Find where the given text appears and provide that cell's center as (X, Y) coordinate. 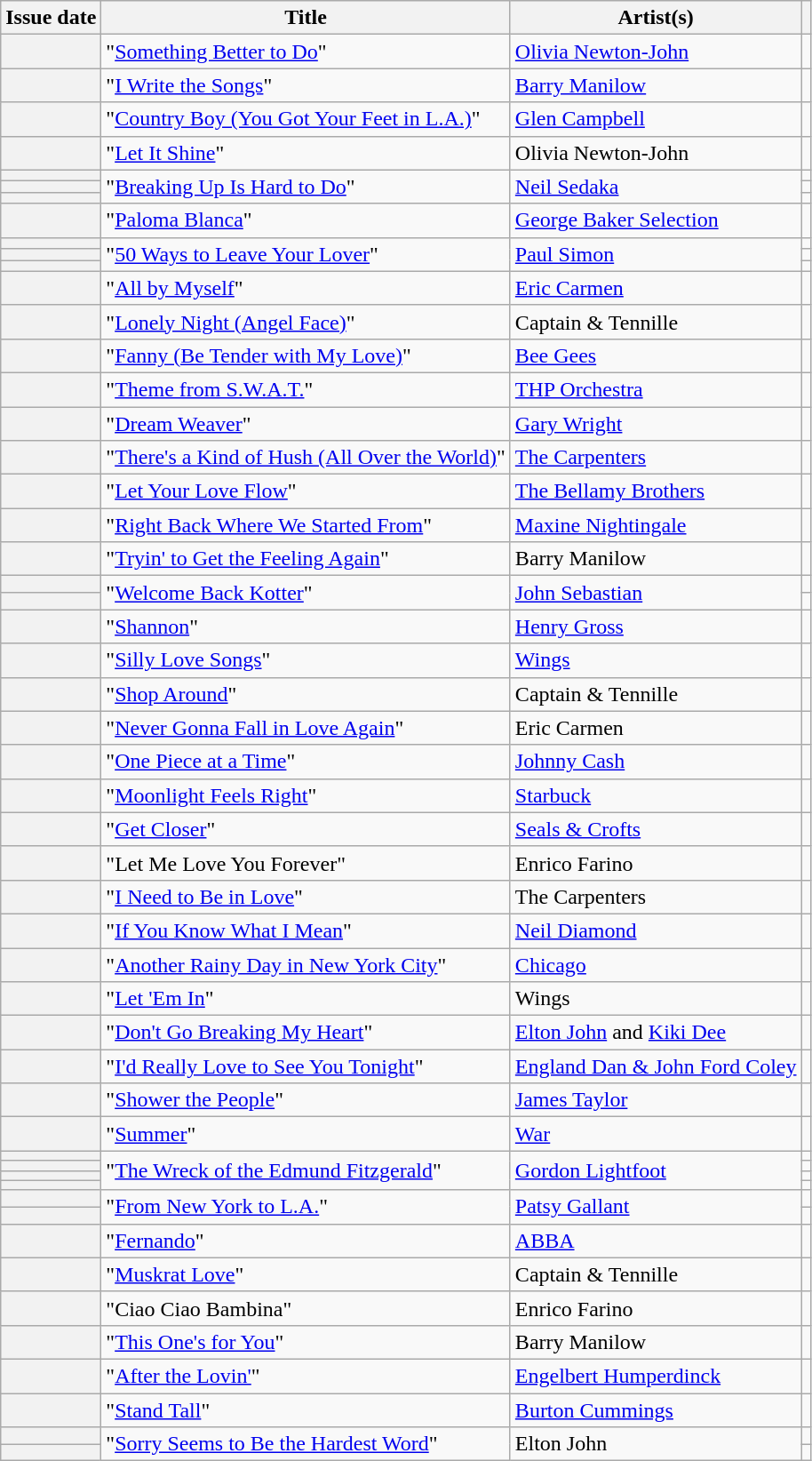
"Shop Around" (306, 694)
England Dan & John Ford Coley (656, 1066)
"Right Back Where We Started From" (306, 525)
"After the Lovin'" (306, 1376)
"Silly Love Songs" (306, 660)
"Never Gonna Fall in Love Again" (306, 728)
"Dream Weaver" (306, 424)
The Bellamy Brothers (656, 491)
Burton Cummings (656, 1410)
John Sebastian (656, 593)
Title (306, 18)
Starbuck (656, 795)
"I Need to Be in Love" (306, 897)
"This One's for You" (306, 1342)
"Let Your Love Flow" (306, 491)
"If You Know What I Mean" (306, 930)
"There's a Kind of Hush (All Over the World)" (306, 458)
Seals & Crofts (656, 829)
Johnny Cash (656, 762)
Paul Simon (656, 254)
"Let Me Love You Forever" (306, 863)
Glen Campbell (656, 119)
George Baker Selection (656, 220)
"Lonely Night (Angel Face)" (306, 322)
Gary Wright (656, 424)
War (656, 1134)
Issue date (52, 18)
"Ciao Ciao Bambina" (306, 1308)
THP Orchestra (656, 389)
Patsy Gallant (656, 1207)
Neil Sedaka (656, 187)
"One Piece at a Time" (306, 762)
Engelbert Humperdinck (656, 1376)
"The Wreck of the Edmund Fitzgerald" (306, 1170)
Gordon Lightfoot (656, 1170)
"Welcome Back Kotter" (306, 593)
"Paloma Blanca" (306, 220)
"Muskrat Love" (306, 1274)
"I'd Really Love to See You Tonight" (306, 1066)
"Fernando" (306, 1241)
Chicago (656, 964)
"From New York to L.A." (306, 1207)
"Country Boy (You Got Your Feet in L.A.)" (306, 119)
Maxine Nightingale (656, 525)
"Don't Go Breaking My Heart" (306, 1033)
"Shower the People" (306, 1100)
James Taylor (656, 1100)
"Tryin' to Get the Feeling Again" (306, 559)
"Fanny (Be Tender with My Love)" (306, 355)
Elton John (656, 1444)
Artist(s) (656, 18)
"Moonlight Feels Right" (306, 795)
Neil Diamond (656, 930)
"Let It Shine" (306, 153)
"Theme from S.W.A.T." (306, 389)
"All by Myself" (306, 288)
"Summer" (306, 1134)
Elton John and Kiki Dee (656, 1033)
Bee Gees (656, 355)
"Breaking Up Is Hard to Do" (306, 187)
"Get Closer" (306, 829)
"Let 'Em In" (306, 999)
"50 Ways to Leave Your Lover" (306, 254)
ABBA (656, 1241)
"Sorry Seems to Be the Hardest Word" (306, 1444)
"Something Better to Do" (306, 52)
"I Write the Songs" (306, 85)
"Stand Tall" (306, 1410)
"Shannon" (306, 627)
"Another Rainy Day in New York City" (306, 964)
Henry Gross (656, 627)
